Search for the cell housing the specified text and yield its [x, y] center coordinate. 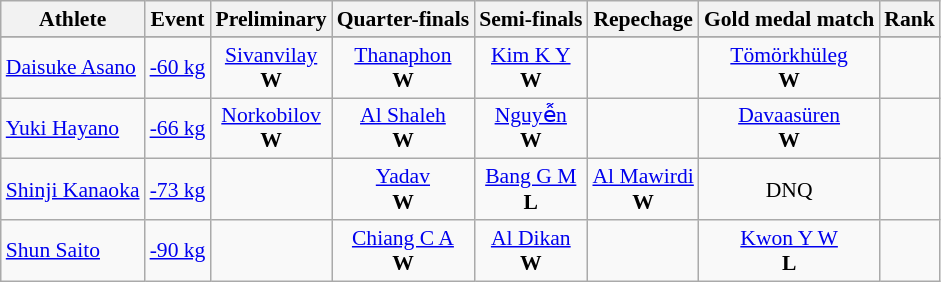
NguyễnW [530, 128]
-90 kg [178, 250]
DNQ [789, 190]
Shinji Kanaoka [73, 190]
Event [178, 19]
Yuki Hayano [73, 128]
DavaasürenW [789, 128]
Gold medal match [789, 19]
Semi-finals [530, 19]
Chiang C AW [403, 250]
Preliminary [270, 19]
SivanvilayW [270, 68]
TömörkhülegW [789, 68]
Kim K YW [530, 68]
-60 kg [178, 68]
Kwon Y WL [789, 250]
Al MawirdiW [642, 190]
Al DikanW [530, 250]
Rank [910, 19]
-66 kg [178, 128]
Daisuke Asano [73, 68]
Quarter-finals [403, 19]
Al ShalehW [403, 128]
Shun Saito [73, 250]
Repechage [642, 19]
Bang G ML [530, 190]
ThanaphonW [403, 68]
NorkobilovW [270, 128]
YadavW [403, 190]
-73 kg [178, 190]
Athlete [73, 19]
